From the cell containing the given text, extract its center point as [x, y] coordinate. 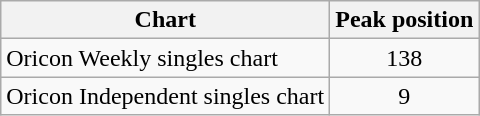
Chart [166, 20]
Peak position [404, 20]
9 [404, 96]
Oricon Independent singles chart [166, 96]
138 [404, 58]
Oricon Weekly singles chart [166, 58]
